Scan for the cell matching the given text and deliver its [X, Y] coordinate at center. 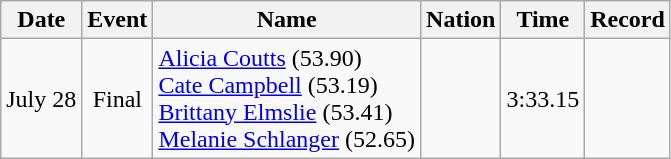
Event [118, 20]
Alicia Coutts (53.90) Cate Campbell (53.19) Brittany Elmslie (53.41) Melanie Schlanger (52.65) [287, 98]
Name [287, 20]
Time [543, 20]
3:33.15 [543, 98]
Final [118, 98]
Date [42, 20]
Record [628, 20]
July 28 [42, 98]
Nation [461, 20]
